Extract the (x, y) coordinate from the center of the cell holding the provided text.  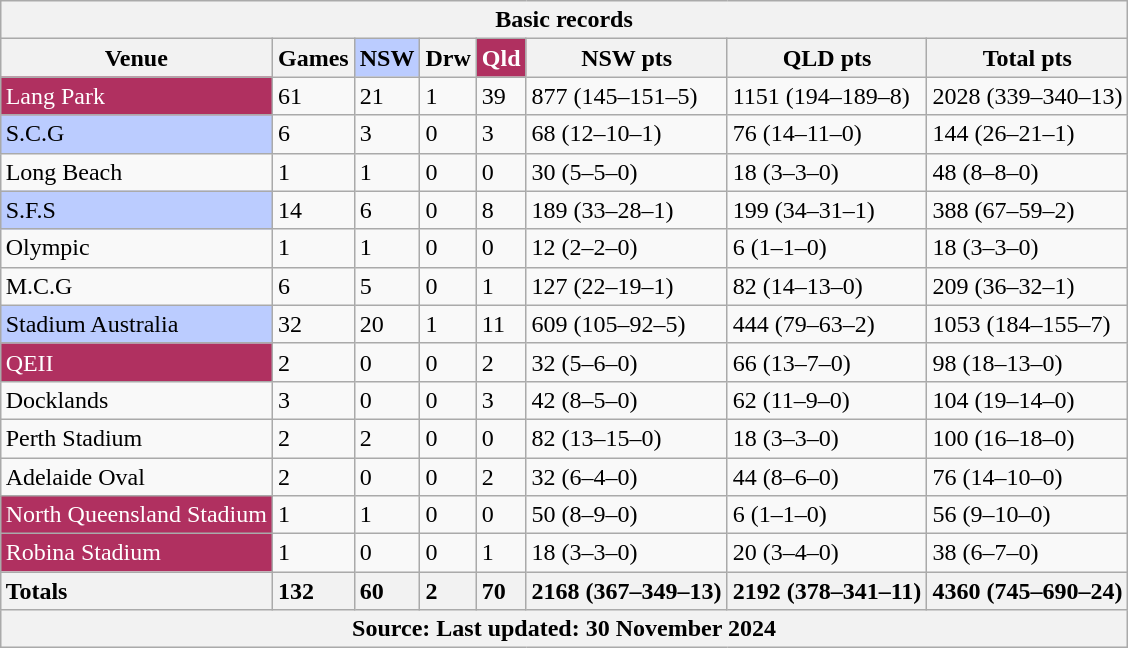
60 (387, 591)
68 (12–10–1) (626, 134)
Basic records (564, 20)
609 (105–92–5) (626, 324)
127 (22–19–1) (626, 286)
Long Beach (136, 172)
30 (5–5–0) (626, 172)
70 (501, 591)
82 (13–15–0) (626, 438)
444 (79–63–2) (827, 324)
21 (387, 96)
12 (2–2–0) (626, 248)
Perth Stadium (136, 438)
20 (3–4–0) (827, 553)
8 (501, 210)
48 (8–8–0) (1028, 172)
Venue (136, 58)
56 (9–10–0) (1028, 515)
1151 (194–189–8) (827, 96)
4360 (745–690–24) (1028, 591)
Robina Stadium (136, 553)
61 (313, 96)
Drw (448, 58)
209 (36–32–1) (1028, 286)
20 (387, 324)
104 (19–14–0) (1028, 400)
38 (6–7–0) (1028, 553)
NSW pts (626, 58)
76 (14–10–0) (1028, 477)
Docklands (136, 400)
Lang Park (136, 96)
189 (33–28–1) (626, 210)
M.C.G (136, 286)
98 (18–13–0) (1028, 362)
39 (501, 96)
144 (26–21–1) (1028, 134)
2028 (339–340–13) (1028, 96)
66 (13–7–0) (827, 362)
199 (34–31–1) (827, 210)
14 (313, 210)
42 (8–5–0) (626, 400)
Olympic (136, 248)
S.C.G (136, 134)
5 (387, 286)
2192 (378–341–11) (827, 591)
32 (5–6–0) (626, 362)
S.F.S (136, 210)
76 (14–11–0) (827, 134)
62 (11–9–0) (827, 400)
North Queensland Stadium (136, 515)
50 (8–9–0) (626, 515)
1053 (184–155–7) (1028, 324)
Total pts (1028, 58)
Totals (136, 591)
NSW (387, 58)
11 (501, 324)
Games (313, 58)
100 (16–18–0) (1028, 438)
Source: Last updated: 30 November 2024 (564, 629)
388 (67–59–2) (1028, 210)
32 (6–4–0) (626, 477)
QEII (136, 362)
877 (145–151–5) (626, 96)
QLD pts (827, 58)
82 (14–13–0) (827, 286)
2168 (367–349–13) (626, 591)
132 (313, 591)
Stadium Australia (136, 324)
44 (8–6–0) (827, 477)
32 (313, 324)
Qld (501, 58)
Adelaide Oval (136, 477)
